Identify which cell holds the provided text, then report its [X, Y] central coordinate. 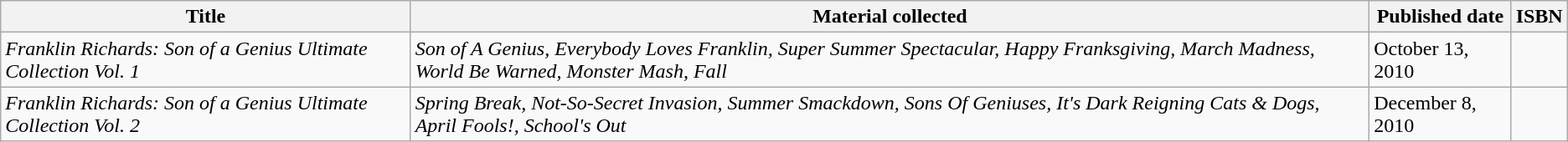
Spring Break, Not-So-Secret Invasion, Summer Smackdown, Sons Of Geniuses, It's Dark Reigning Cats & Dogs, April Fools!, School's Out [890, 114]
December 8, 2010 [1441, 114]
Title [206, 17]
October 13, 2010 [1441, 60]
Franklin Richards: Son of a Genius Ultimate Collection Vol. 2 [206, 114]
Published date [1441, 17]
Franklin Richards: Son of a Genius Ultimate Collection Vol. 1 [206, 60]
Material collected [890, 17]
ISBN [1540, 17]
Son of A Genius, Everybody Loves Franklin, Super Summer Spectacular, Happy Franksgiving, March Madness, World Be Warned, Monster Mash, Fall [890, 60]
